Identify which cell holds the provided text, then report its [x, y] central coordinate. 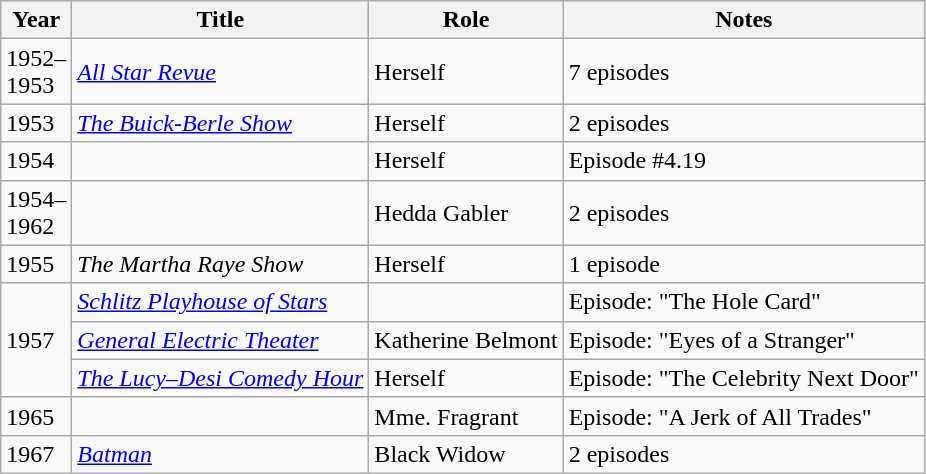
Katherine Belmont [466, 340]
Episode: "The Hole Card" [744, 302]
1954 [36, 161]
Year [36, 20]
1957 [36, 340]
Episode: "Eyes of a Stranger" [744, 340]
Mme. Fragrant [466, 416]
Notes [744, 20]
1953 [36, 123]
7 episodes [744, 72]
Hedda Gabler [466, 212]
The Lucy–Desi Comedy Hour [220, 378]
1967 [36, 454]
The Buick-Berle Show [220, 123]
General Electric Theater [220, 340]
Schlitz Playhouse of Stars [220, 302]
Batman [220, 454]
All Star Revue [220, 72]
1 episode [744, 264]
1952–1953 [36, 72]
1955 [36, 264]
1965 [36, 416]
The Martha Raye Show [220, 264]
Title [220, 20]
Episode: "The Celebrity Next Door" [744, 378]
Black Widow [466, 454]
Episode #4.19 [744, 161]
Episode: "A Jerk of All Trades" [744, 416]
Role [466, 20]
1954–1962 [36, 212]
